Return (X, Y) of the center of cell containing provided text 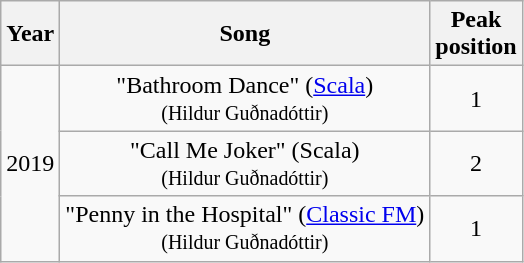
Year (30, 34)
"Penny in the Hospital" (Classic FM)(Hildur Guðnadóttir) (245, 228)
Peakposition (476, 34)
"Call Me Joker" (Scala)(Hildur Guðnadóttir) (245, 164)
2 (476, 164)
"Bathroom Dance" (Scala)(Hildur Guðnadóttir) (245, 98)
Song (245, 34)
2019 (30, 164)
